Return [X, Y] of the center of cell containing provided text 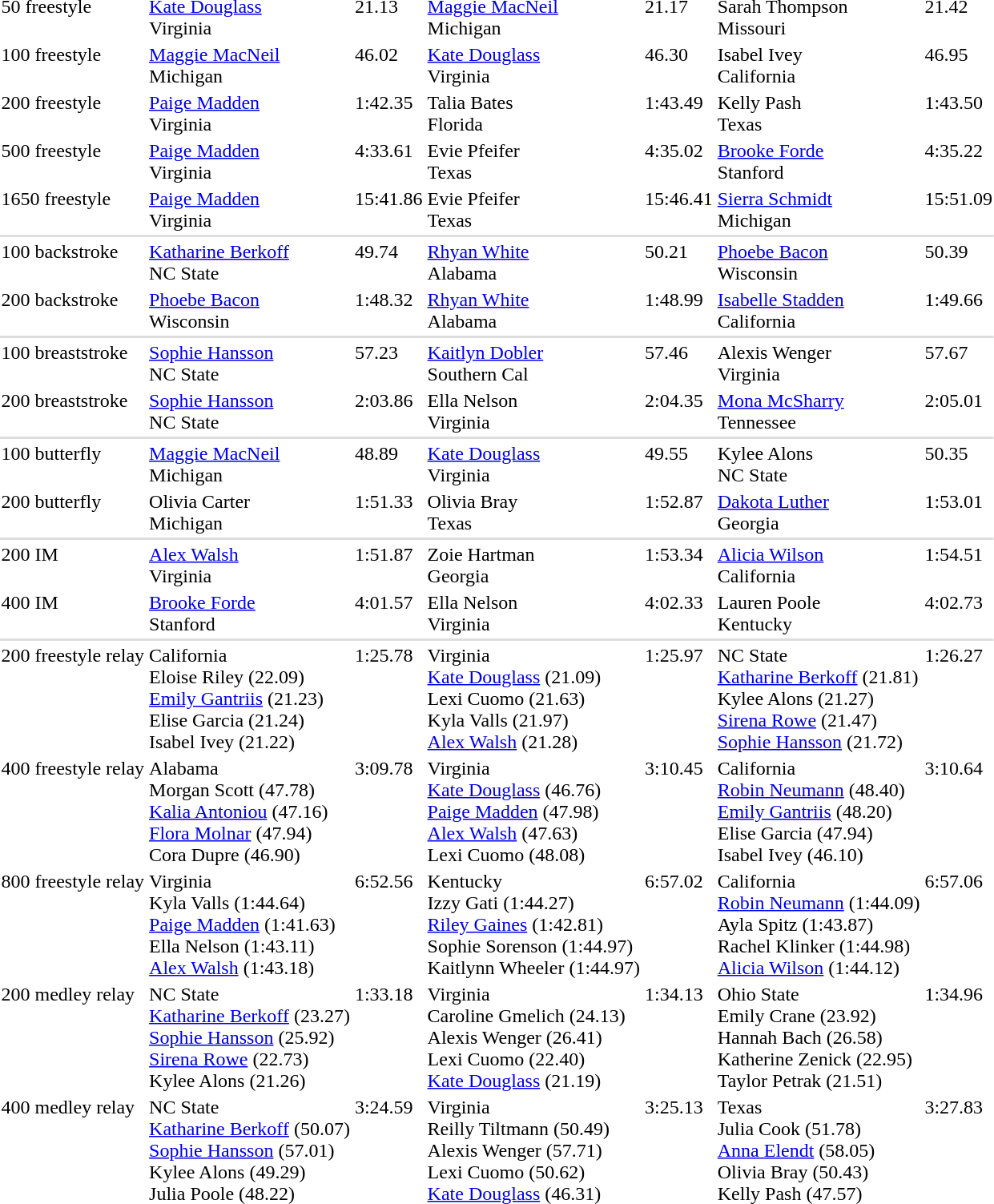
CaliforniaRobin Neumann (48.40)Emily Gantriis (48.20)Elise Garcia (47.94)Isabel Ivey (46.10) [819, 811]
1:34.13 [679, 1037]
1:51.87 [388, 566]
49.74 [388, 263]
Ella Nelson Virginia [533, 614]
400 IM [73, 614]
50.39 [959, 263]
Kaitlyn DoblerSouthern Cal [533, 364]
200 medley relay [73, 1037]
1:43.49 [679, 114]
VirginiaKate Douglass (21.09)Lexi Cuomo (21.63)Kyla Valls (21.97)Alex Walsh (21.28) [533, 699]
1:51.33 [388, 513]
2:04.35 [679, 412]
1:33.18 [388, 1037]
6:57.06 [959, 924]
NC StateKatharine Berkoff (21.81)Kylee Alons (21.27)Sirena Rowe (21.47)Sophie Hansson (21.72) [819, 699]
Sierra Schmidt Michigan [819, 210]
200 butterfly [73, 513]
1:25.78 [388, 699]
CaliforniaEloise Riley (22.09) Emily Gantriis (21.23)Elise Garcia (21.24)Isabel Ivey (21.22) [250, 699]
Kylee Alons NC State [819, 465]
4:35.22 [959, 162]
57.67 [959, 364]
1:25.97 [679, 699]
46.30 [679, 66]
Alexis WengerVirginia [819, 364]
AlabamaMorgan Scott (47.78)Kalia Antoniou (47.16)Flora Molnar (47.94)Cora Dupre (46.90) [250, 811]
VirginiaCaroline Gmelich (24.13)Alexis Wenger (26.41)Lexi Cuomo (22.40)Kate Douglass (21.19) [533, 1037]
Olivia Bray Texas [533, 513]
1:48.32 [388, 311]
200 breaststroke [73, 412]
KentuckyIzzy Gati (1:44.27)Riley Gaines (1:42.81)Sophie Sorenson (1:44.97)Kaitlynn Wheeler (1:44.97) [533, 924]
Mona McSharryTennessee [819, 412]
50.21 [679, 263]
Isabel IveyCalifornia [819, 66]
100 butterfly [73, 465]
1650 freestyle [73, 210]
15:46.41 [679, 210]
800 freestyle relay [73, 924]
46.02 [388, 66]
Zoie Hartman Georgia [533, 566]
48.89 [388, 465]
Alicia Wilson California [819, 566]
100 breaststroke [73, 364]
1:42.35 [388, 114]
100 backstroke [73, 263]
100 freestyle [73, 66]
1:53.34 [679, 566]
3:09.78 [388, 811]
200 freestyle [73, 114]
Alex Walsh Virginia [250, 566]
2:03.86 [388, 412]
1:49.66 [959, 311]
4:01.57 [388, 614]
1:54.51 [959, 566]
49.55 [679, 465]
1:26.27 [959, 699]
Lauren Poole Kentucky [819, 614]
Olivia Carter Michigan [250, 513]
VirginiaKate Douglass (46.76)Paige Madden (47.98)Alex Walsh (47.63)Lexi Cuomo (48.08) [533, 811]
NC StateKatharine Berkoff (23.27)Sophie Hansson (25.92)Sirena Rowe (22.73)Kylee Alons (21.26) [250, 1037]
6:57.02 [679, 924]
4:02.33 [679, 614]
Ella NelsonVirginia [533, 412]
46.95 [959, 66]
200 IM [73, 566]
VirginiaKyla Valls (1:44.64)Paige Madden (1:41.63)Ella Nelson (1:43.11)Alex Walsh (1:43.18) [250, 924]
50.35 [959, 465]
Dakota Luther Georgia [819, 513]
1:52.87 [679, 513]
6:52.56 [388, 924]
400 freestyle relay [73, 811]
Talia BatesFlorida [533, 114]
15:51.09 [959, 210]
Ohio StateEmily Crane (23.92)Hannah Bach (26.58)Katherine Zenick (22.95)Taylor Petrak (21.51) [819, 1037]
Isabelle Stadden California [819, 311]
1:34.96 [959, 1037]
57.46 [679, 364]
15:41.86 [388, 210]
Kelly PashTexas [819, 114]
200 backstroke [73, 311]
4:02.73 [959, 614]
500 freestyle [73, 162]
4:33.61 [388, 162]
Katharine Berkoff NC State [250, 263]
3:10.45 [679, 811]
1:53.01 [959, 513]
2:05.01 [959, 412]
CaliforniaRobin Neumann (1:44.09)Ayla Spitz (1:43.87)Rachel Klinker (1:44.98)Alicia Wilson (1:44.12) [819, 924]
1:43.50 [959, 114]
57.23 [388, 364]
1:48.99 [679, 311]
3:10.64 [959, 811]
4:35.02 [679, 162]
200 freestyle relay [73, 699]
